Identify which cell holds the provided text, then report its (x, y) central coordinate. 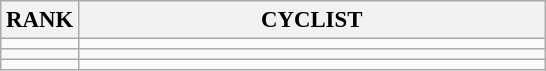
RANK (40, 20)
CYCLIST (312, 20)
